Return [x, y] of the center of cell containing provided text 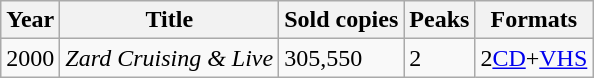
2000 [30, 58]
Sold copies [342, 20]
Year [30, 20]
305,550 [342, 58]
2CD+VHS [534, 58]
Title [170, 20]
2 [440, 58]
Zard Cruising & Live [170, 58]
Peaks [440, 20]
Formats [534, 20]
